Identify which cell holds the provided text, then report its [x, y] central coordinate. 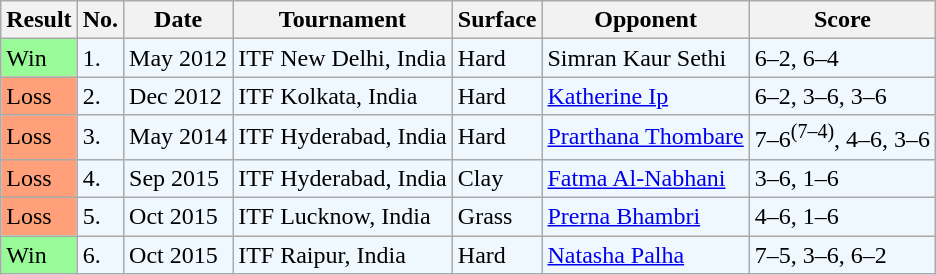
4–6, 1–6 [842, 217]
3–6, 1–6 [842, 178]
1. [100, 58]
Grass [497, 217]
Score [842, 20]
Tournament [343, 20]
Simran Kaur Sethi [646, 58]
6–2, 6–4 [842, 58]
6. [100, 255]
No. [100, 20]
Prarthana Thombare [646, 138]
Fatma Al-Nabhani [646, 178]
3. [100, 138]
7–6(7–4), 4–6, 3–6 [842, 138]
Result [39, 20]
7–5, 3–6, 6–2 [842, 255]
Prerna Bhambri [646, 217]
May 2014 [178, 138]
ITF Lucknow, India [343, 217]
ITF Kolkata, India [343, 96]
6–2, 3–6, 3–6 [842, 96]
Sep 2015 [178, 178]
ITF Raipur, India [343, 255]
5. [100, 217]
ITF New Delhi, India [343, 58]
Surface [497, 20]
Clay [497, 178]
Dec 2012 [178, 96]
May 2012 [178, 58]
2. [100, 96]
Natasha Palha [646, 255]
Katherine Ip [646, 96]
Date [178, 20]
4. [100, 178]
Opponent [646, 20]
